Return the [x, y] coordinate for the center point of the cell that contains the specified text.  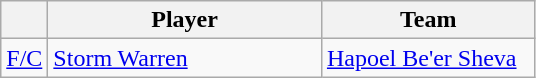
Storm Warren [185, 58]
Team [428, 20]
F/C [24, 58]
Player [185, 20]
Hapoel Be'er Sheva [428, 58]
